Return (x, y) of the center of cell containing provided text 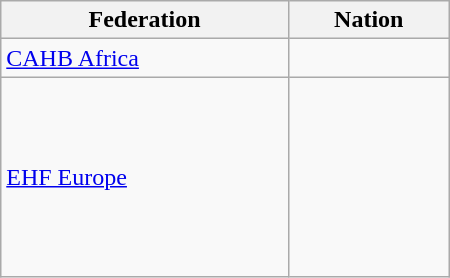
EHF Europe (145, 177)
Federation (145, 20)
Nation (368, 20)
CAHB Africa (145, 58)
